Capture the cell that displays the provided text and extract its (x, y) central coordinate. 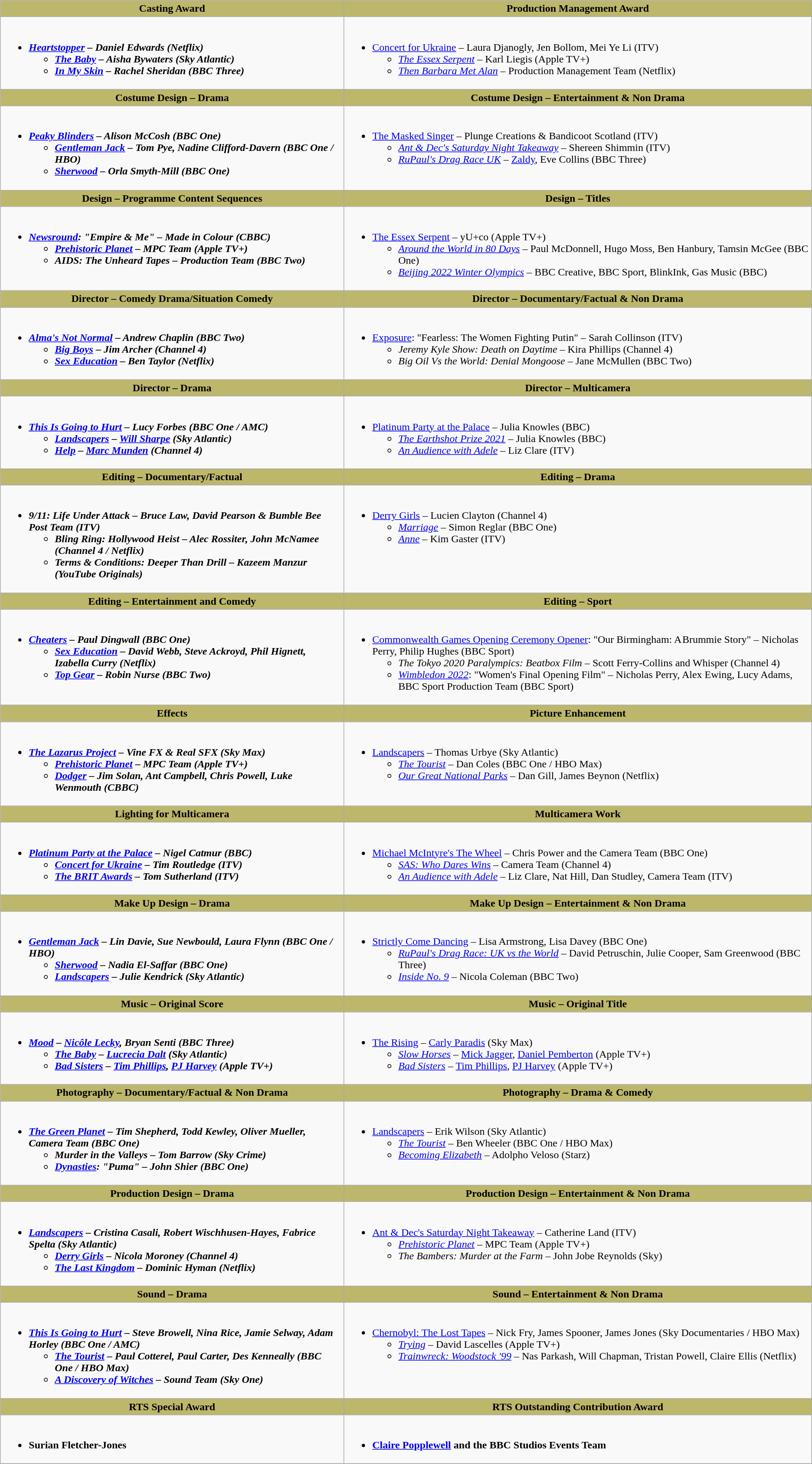
Production Design – Entertainment & Non Drama (578, 1193)
The Rising – Carly Paradis (Sky Max)Slow Horses – Mick Jagger, Daniel Pemberton (Apple TV+)Bad Sisters – Tim Phillips, PJ Harvey (Apple TV+) (578, 1048)
Peaky Blinders – Alison McCosh (BBC One)Gentleman Jack – Tom Pye, Nadine Clifford-Davern (BBC One / HBO)Sherwood – Orla Smyth-Mill (BBC One) (172, 148)
Costume Design – Drama (172, 98)
RTS Outstanding Contribution Award (578, 1407)
Costume Design – Entertainment & Non Drama (578, 98)
Editing – Entertainment and Comedy (172, 601)
Platinum Party at the Palace – Julia Knowles (BBC)The Earthshot Prize 2021 – Julia Knowles (BBC)An Audience with Adele – Liz Clare (ITV) (578, 432)
Music – Original Title (578, 1004)
Editing – Sport (578, 601)
Sound – Drama (172, 1294)
This Is Going to Hurt – Lucy Forbes (BBC One / AMC)Landscapers – Will Sharpe (Sky Atlantic)Help – Marc Munden (Channel 4) (172, 432)
Picture Enhancement (578, 714)
Lighting for Multicamera (172, 814)
Photography – Documentary/Factual & Non Drama (172, 1093)
Production Management Award (578, 9)
Editing – Documentary/Factual (172, 477)
RTS Special Award (172, 1407)
Make Up Design – Entertainment & Non Drama (578, 903)
Editing – Drama (578, 477)
Design – Titles (578, 198)
Director – Drama (172, 388)
Claire Popplewell and the BBC Studios Events Team (578, 1439)
Cheaters – Paul Dingwall (BBC One)Sex Education – David Webb, Steve Ackroyd, Phil Hignett, Izabella Curry (Netflix)Top Gear – Robin Nurse (BBC Two) (172, 658)
Sound – Entertainment & Non Drama (578, 1294)
Landscapers – Thomas Urbye (Sky Atlantic)The Tourist – Dan Coles (BBC One / HBO Max)Our Great National Parks – Dan Gill, James Beynon (Netflix) (578, 764)
Surian Fletcher-Jones (172, 1439)
Photography – Drama & Comedy (578, 1093)
Landscapers – Erik Wilson (Sky Atlantic)The Tourist – Ben Wheeler (BBC One / HBO Max)Becoming Elizabeth – Adolpho Veloso (Starz) (578, 1143)
Make Up Design – Drama (172, 903)
Derry Girls – Lucien Clayton (Channel 4)Marriage – Simon Reglar (BBC One)Anne – Kim Gaster (ITV) (578, 539)
Production Design – Drama (172, 1193)
Music – Original Score (172, 1004)
Newsround: "Empire & Me" – Made in Colour (CBBC)Prehistoric Planet – MPC Team (Apple TV+)AIDS: The Unheard Tapes – Production Team (BBC Two) (172, 249)
Mood – Nicôle Lecky, Bryan Senti (BBC Three)The Baby – Lucrecia Dalt (Sky Atlantic)Bad Sisters – Tim Phillips, PJ Harvey (Apple TV+) (172, 1048)
Gentleman Jack – Lin Davie, Sue Newbould, Laura Flynn (BBC One / HBO)Sherwood – Nadia El-Saffar (BBC One)Landscapers – Julie Kendrick (Sky Atlantic) (172, 953)
Heartstopper – Daniel Edwards (Netflix)The Baby – Aisha Bywaters (Sky Atlantic)In My Skin – Rachel Sheridan (BBC Three) (172, 53)
Director – Comedy Drama/Situation Comedy (172, 299)
Platinum Party at the Palace – Nigel Catmur (BBC)Concert for Ukraine – Tim Routledge (ITV)The BRIT Awards – Tom Sutherland (ITV) (172, 859)
Casting Award (172, 9)
Alma's Not Normal – Andrew Chaplin (BBC Two)Big Boys – Jim Archer (Channel 4)Sex Education – Ben Taylor (Netflix) (172, 344)
Design – Programme Content Sequences (172, 198)
Director – Multicamera (578, 388)
Director – Documentary/Factual & Non Drama (578, 299)
Multicamera Work (578, 814)
Effects (172, 714)
